Return the (x, y) coordinate for the center point of the cell that contains the specified text.  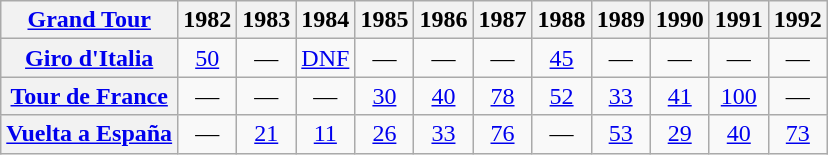
30 (384, 96)
1983 (266, 20)
76 (502, 134)
1988 (562, 20)
Grand Tour (90, 20)
1991 (738, 20)
41 (680, 96)
45 (562, 58)
Giro d'Italia (90, 58)
29 (680, 134)
1985 (384, 20)
1982 (208, 20)
Vuelta a España (90, 134)
1990 (680, 20)
73 (798, 134)
Tour de France (90, 96)
21 (266, 134)
11 (326, 134)
100 (738, 96)
1987 (502, 20)
1986 (444, 20)
53 (620, 134)
1984 (326, 20)
52 (562, 96)
50 (208, 58)
DNF (326, 58)
26 (384, 134)
78 (502, 96)
1992 (798, 20)
1989 (620, 20)
